From the cell containing the given text, extract its center point as [X, Y] coordinate. 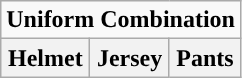
Jersey [130, 58]
Uniform Combination [121, 20]
Pants [204, 58]
Helmet [46, 58]
